Return the [X, Y] coordinate for the center point of the cell that contains the specified text.  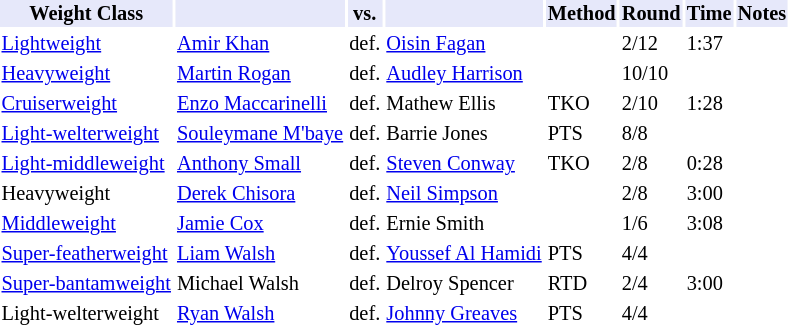
3:08 [709, 224]
Martin Rogan [260, 74]
Neil Simpson [464, 194]
2/12 [651, 44]
Weight Class [86, 14]
Amir Khan [260, 44]
10/10 [651, 74]
Youssef Al Hamidi [464, 254]
Barrie Jones [464, 134]
Light-middleweight [86, 164]
Souleymane M'baye [260, 134]
0:28 [709, 164]
Audley Harrison [464, 74]
Ernie Smith [464, 224]
Time [709, 14]
Method [582, 14]
8/8 [651, 134]
Super-featherweight [86, 254]
Derek Chisora [260, 194]
Delroy Spencer [464, 284]
Enzo Maccarinelli [260, 104]
Cruiserweight [86, 104]
Middleweight [86, 224]
Light-welterweight [86, 134]
vs. [365, 14]
Liam Walsh [260, 254]
Super-bantamweight [86, 284]
1:37 [709, 44]
Oisin Fagan [464, 44]
2/10 [651, 104]
Mathew Ellis [464, 104]
4/4 [651, 254]
Steven Conway [464, 164]
Round [651, 14]
2/4 [651, 284]
Michael Walsh [260, 284]
Jamie Cox [260, 224]
Anthony Small [260, 164]
Notes [762, 14]
1/6 [651, 224]
Lightweight [86, 44]
RTD [582, 284]
1:28 [709, 104]
